Identify which cell holds the provided text, then report its (x, y) central coordinate. 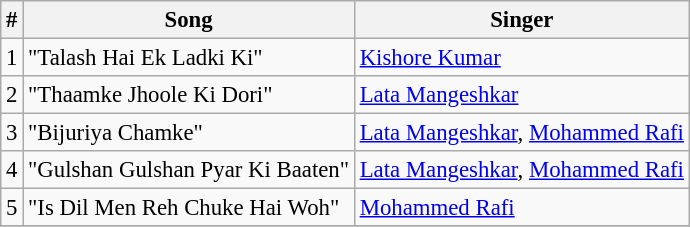
2 (12, 95)
"Talash Hai Ek Ladki Ki" (189, 58)
# (12, 20)
1 (12, 58)
"Is Dil Men Reh Chuke Hai Woh" (189, 208)
"Gulshan Gulshan Pyar Ki Baaten" (189, 170)
4 (12, 170)
Lata Mangeshkar (522, 95)
Mohammed Rafi (522, 208)
"Bijuriya Chamke" (189, 133)
"Thaamke Jhoole Ki Dori" (189, 95)
3 (12, 133)
Singer (522, 20)
Kishore Kumar (522, 58)
Song (189, 20)
5 (12, 208)
